Capture the cell that displays the provided text and extract its (X, Y) central coordinate. 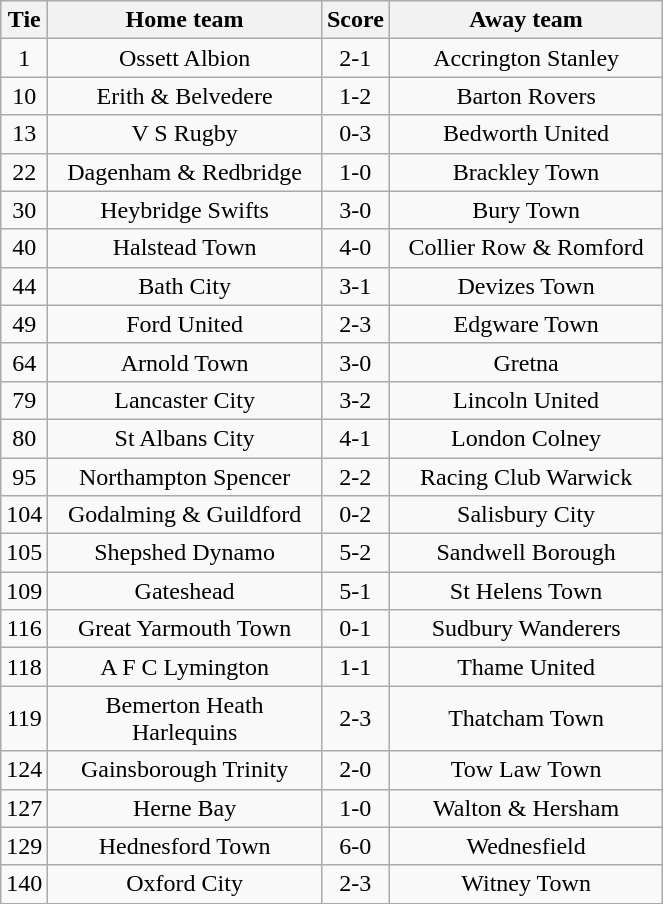
116 (24, 629)
Gateshead (185, 591)
Gretna (526, 362)
119 (24, 718)
22 (24, 172)
Edgware Town (526, 324)
Brackley Town (526, 172)
0-2 (355, 515)
4-1 (355, 438)
Northampton Spencer (185, 477)
30 (24, 210)
Witney Town (526, 884)
5-1 (355, 591)
Devizes Town (526, 286)
49 (24, 324)
64 (24, 362)
Accrington Stanley (526, 58)
Hednesford Town (185, 846)
2-1 (355, 58)
Oxford City (185, 884)
140 (24, 884)
3-1 (355, 286)
Walton & Hersham (526, 808)
118 (24, 667)
3-2 (355, 400)
A F C Lymington (185, 667)
Salisbury City (526, 515)
109 (24, 591)
4-0 (355, 248)
St Albans City (185, 438)
Lincoln United (526, 400)
Bedworth United (526, 134)
95 (24, 477)
0-3 (355, 134)
Bath City (185, 286)
Shepshed Dynamo (185, 553)
Bury Town (526, 210)
Sandwell Borough (526, 553)
Erith & Belvedere (185, 96)
Godalming & Guildford (185, 515)
London Colney (526, 438)
2-2 (355, 477)
44 (24, 286)
Tow Law Town (526, 770)
Away team (526, 20)
Dagenham & Redbridge (185, 172)
1 (24, 58)
Ossett Albion (185, 58)
2-0 (355, 770)
St Helens Town (526, 591)
Tie (24, 20)
10 (24, 96)
Lancaster City (185, 400)
124 (24, 770)
Wednesfield (526, 846)
5-2 (355, 553)
Bemerton Heath Harlequins (185, 718)
79 (24, 400)
80 (24, 438)
Thatcham Town (526, 718)
13 (24, 134)
Home team (185, 20)
1-2 (355, 96)
105 (24, 553)
129 (24, 846)
Ford United (185, 324)
1-1 (355, 667)
40 (24, 248)
Arnold Town (185, 362)
Racing Club Warwick (526, 477)
Heybridge Swifts (185, 210)
Collier Row & Romford (526, 248)
6-0 (355, 846)
104 (24, 515)
Barton Rovers (526, 96)
Herne Bay (185, 808)
Thame United (526, 667)
Sudbury Wanderers (526, 629)
Score (355, 20)
Halstead Town (185, 248)
Gainsborough Trinity (185, 770)
0-1 (355, 629)
V S Rugby (185, 134)
127 (24, 808)
Great Yarmouth Town (185, 629)
